Pinpoint the cell where the given text exists, returning its (x, y) midpoint coordinate. 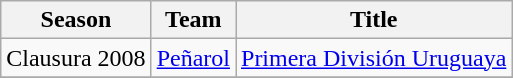
Peñarol (193, 58)
Primera División Uruguaya (374, 58)
Season (76, 20)
Team (193, 20)
Title (374, 20)
Clausura 2008 (76, 58)
